Pinpoint the cell where the given text exists, returning its [x, y] midpoint coordinate. 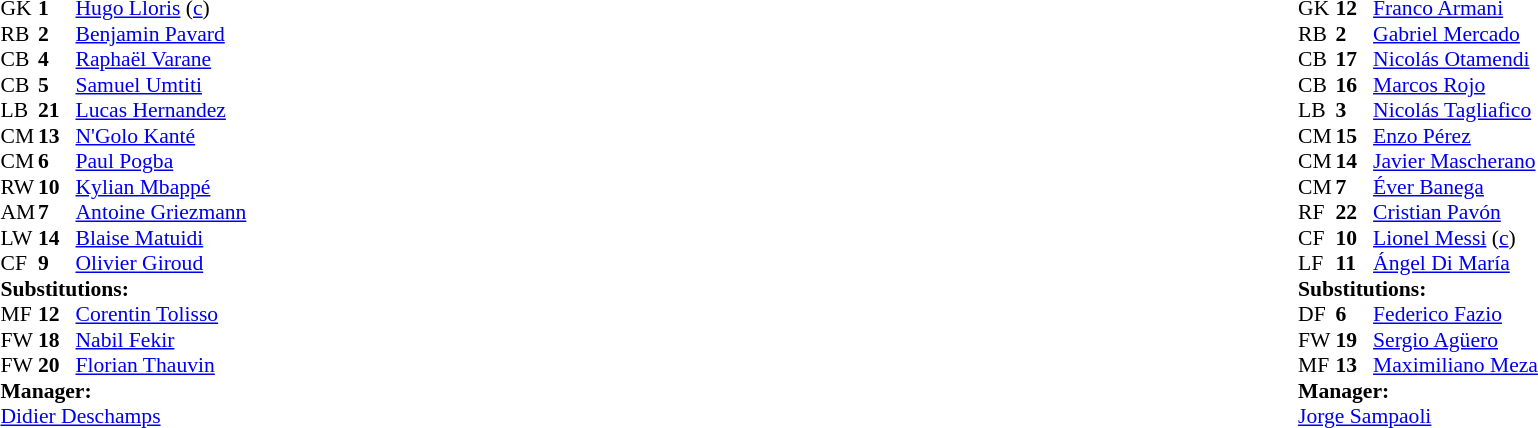
11 [1355, 263]
Gabriel Mercado [1456, 34]
Antoine Griezmann [162, 213]
Federico Fazio [1456, 315]
Sergio Agüero [1456, 340]
Raphaël Varane [162, 59]
Nicolás Tagliafico [1456, 111]
22 [1355, 213]
Benjamin Pavard [162, 34]
15 [1355, 136]
Nicolás Otamendi [1456, 59]
Olivier Giroud [162, 263]
DF [1317, 315]
AM [19, 213]
Blaise Matuidi [162, 238]
3 [1355, 111]
RF [1317, 213]
Nabil Fekir [162, 340]
16 [1355, 85]
20 [57, 365]
N'Golo Kanté [162, 136]
Enzo Pérez [1456, 136]
Florian Thauvin [162, 365]
Marcos Rojo [1456, 85]
17 [1355, 59]
LW [19, 238]
21 [57, 111]
18 [57, 340]
12 [57, 315]
5 [57, 85]
Ángel Di María [1456, 263]
Lucas Hernandez [162, 111]
19 [1355, 340]
Corentin Tolisso [162, 315]
Kylian Mbappé [162, 187]
9 [57, 263]
Éver Banega [1456, 187]
Maximiliano Meza [1456, 365]
4 [57, 59]
Lionel Messi (c) [1456, 238]
LF [1317, 263]
RW [19, 187]
Samuel Umtiti [162, 85]
Paul Pogba [162, 161]
Cristian Pavón [1456, 213]
Javier Mascherano [1456, 161]
